Return the [x, y] coordinate for the center point of the cell that contains the specified text.  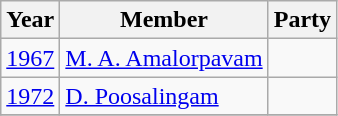
1967 [30, 58]
Member [164, 20]
1972 [30, 96]
Year [30, 20]
Party [302, 20]
M. A. Amalorpavam [164, 58]
D. Poosalingam [164, 96]
